Provide the [X, Y] coordinate of the cell's center where the given text is located.  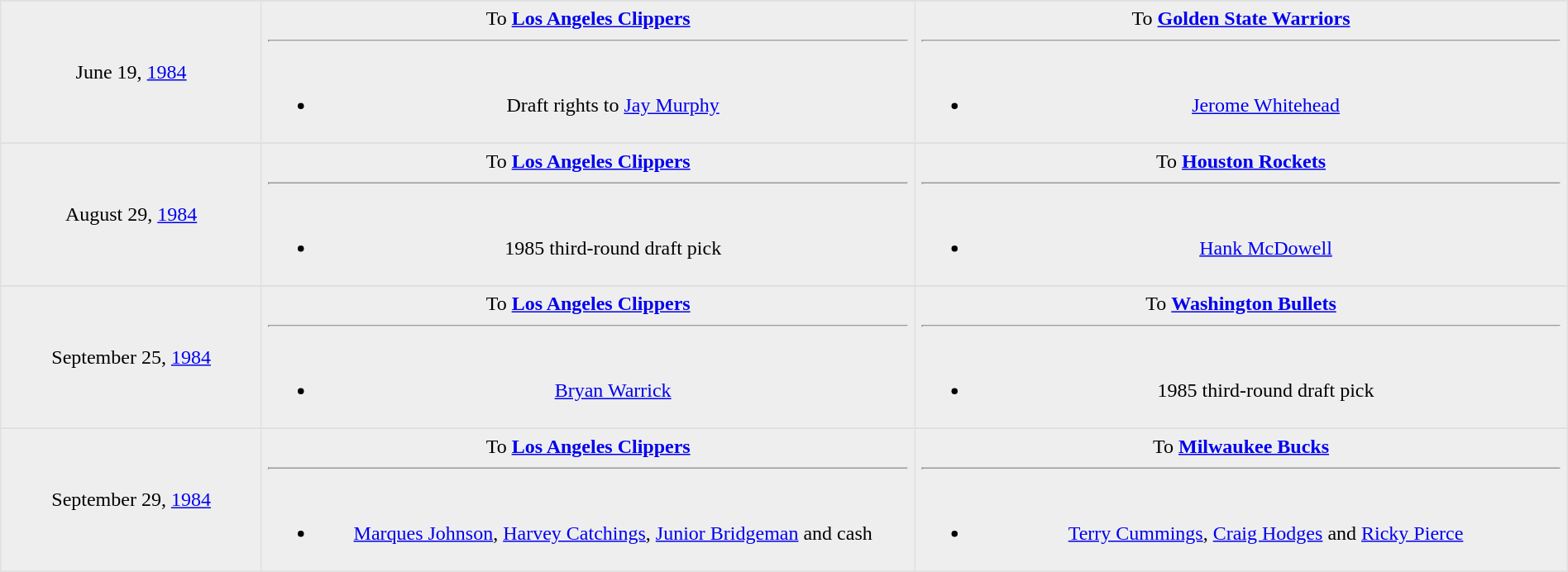
To Los Angeles ClippersDraft rights to Jay Murphy [587, 72]
To Golden State WarriorsJerome Whitehead [1241, 72]
To Los Angeles Clippers1985 third-round draft pick [587, 214]
August 29, 1984 [131, 214]
September 29, 1984 [131, 499]
June 19, 1984 [131, 72]
To Houston RocketsHank McDowell [1241, 214]
To Washington Bullets1985 third-round draft pick [1241, 357]
To Milwaukee BucksTerry Cummings, Craig Hodges and Ricky Pierce [1241, 499]
September 25, 1984 [131, 357]
To Los Angeles ClippersBryan Warrick [587, 357]
To Los Angeles ClippersMarques Johnson, Harvey Catchings, Junior Bridgeman and cash [587, 499]
